Output the (x, y) coordinate of the center of the cell containing the given text.  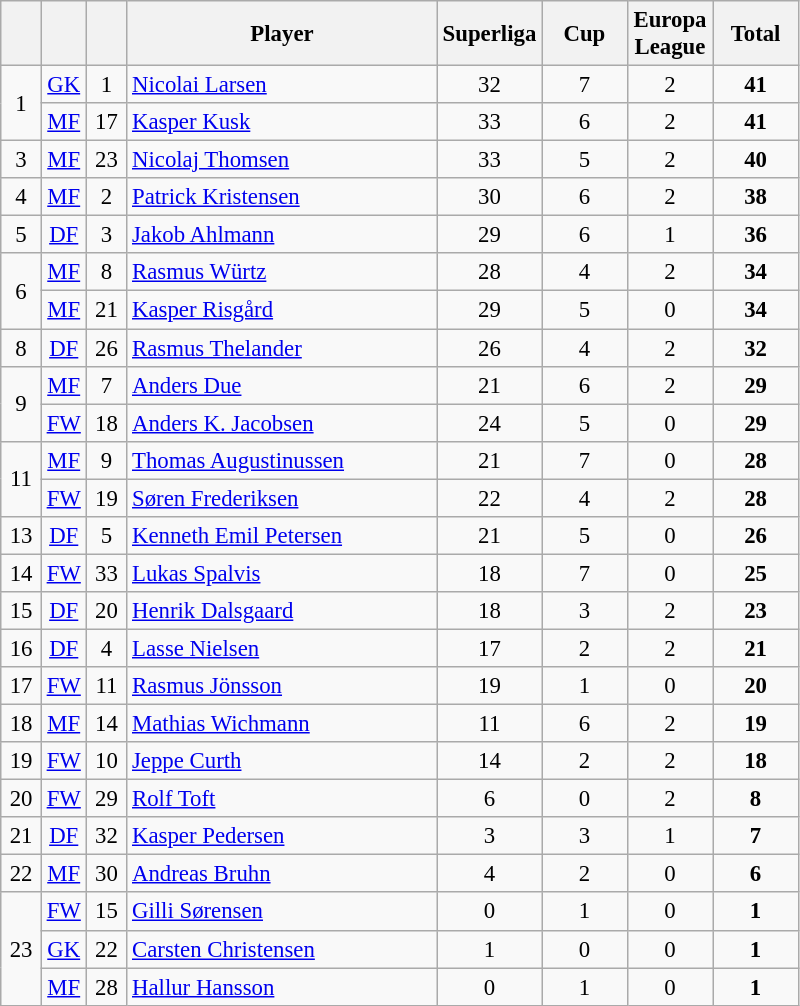
Superliga (489, 34)
Gilli Sørensen (282, 912)
Anders Due (282, 385)
13 (22, 536)
24 (489, 423)
Patrick Kristensen (282, 197)
Player (282, 34)
Andreas Bruhn (282, 874)
Nicolaj Thomsen (282, 160)
Mathias Wichmann (282, 724)
38 (756, 197)
Europa League (670, 34)
Carsten Christensen (282, 949)
Cup (585, 34)
Henrik Dalsgaard (282, 611)
Rasmus Thelander (282, 348)
10 (106, 761)
Anders K. Jacobsen (282, 423)
Kasper Risgård (282, 310)
16 (22, 648)
Lasse Nielsen (282, 648)
Jeppe Curth (282, 761)
36 (756, 235)
Thomas Augustinussen (282, 460)
Jakob Ahlmann (282, 235)
Rasmus Würtz (282, 273)
Kenneth Emil Petersen (282, 536)
Lukas Spalvis (282, 573)
Kasper Kusk (282, 122)
Total (756, 34)
Hallur Hansson (282, 987)
Rasmus Jönsson (282, 686)
25 (756, 573)
40 (756, 160)
Søren Frederiksen (282, 498)
Rolf Toft (282, 799)
Kasper Pedersen (282, 836)
Nicolai Larsen (282, 85)
